Return the [X, Y] coordinate for the center point of the cell that contains the specified text.  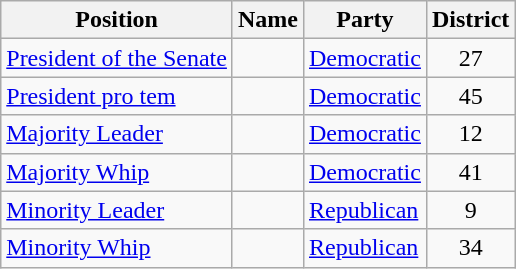
President pro tem [117, 96]
Party [364, 20]
Minority Leader [117, 210]
Majority Whip [117, 172]
9 [470, 210]
President of the Senate [117, 58]
Position [117, 20]
District [470, 20]
27 [470, 58]
12 [470, 134]
Minority Whip [117, 248]
Majority Leader [117, 134]
41 [470, 172]
Name [268, 20]
34 [470, 248]
45 [470, 96]
